Output the [X, Y] coordinate of the center of the cell containing the given text.  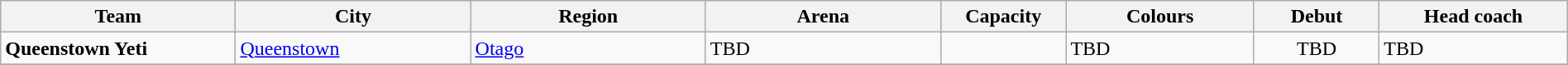
Queenstown [353, 48]
Colours [1159, 17]
Queenstown Yeti [118, 48]
Debut [1317, 17]
Region [588, 17]
Arena [823, 17]
Head coach [1474, 17]
City [353, 17]
Otago [588, 48]
Capacity [1003, 17]
Team [118, 17]
